Extract the (X, Y) coordinate from the center of the cell holding the provided text.  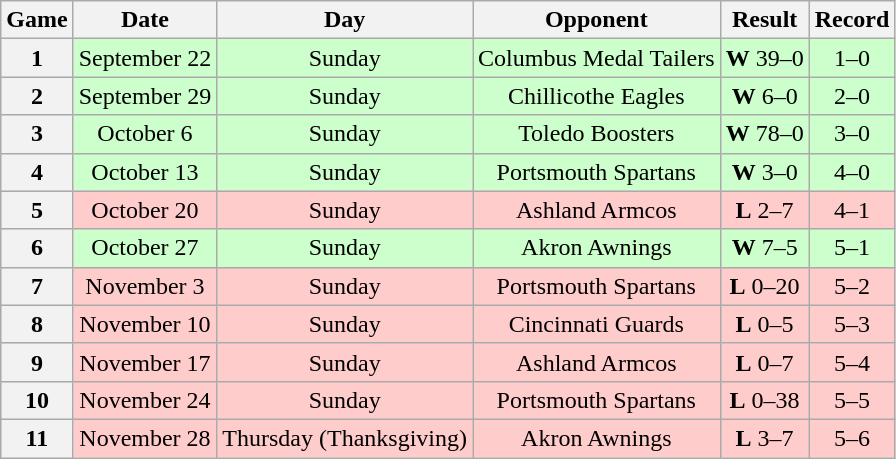
2–0 (852, 96)
W 39–0 (764, 58)
Columbus Medal Tailers (596, 58)
11 (37, 438)
Chillicothe Eagles (596, 96)
L 0–5 (764, 324)
November 28 (145, 438)
October 6 (145, 134)
Opponent (596, 20)
L 0–20 (764, 286)
4–1 (852, 210)
November 17 (145, 362)
October 20 (145, 210)
5–2 (852, 286)
L 3–7 (764, 438)
September 29 (145, 96)
4–0 (852, 172)
Toledo Boosters (596, 134)
Game (37, 20)
3 (37, 134)
5–3 (852, 324)
L 2–7 (764, 210)
September 22 (145, 58)
2 (37, 96)
1–0 (852, 58)
Day (345, 20)
W 78–0 (764, 134)
10 (37, 400)
Cincinnati Guards (596, 324)
4 (37, 172)
W 7–5 (764, 248)
3–0 (852, 134)
5–5 (852, 400)
7 (37, 286)
8 (37, 324)
9 (37, 362)
L 0–38 (764, 400)
1 (37, 58)
5–4 (852, 362)
Date (145, 20)
W 3–0 (764, 172)
November 24 (145, 400)
October 27 (145, 248)
Result (764, 20)
6 (37, 248)
5–6 (852, 438)
Record (852, 20)
L 0–7 (764, 362)
W 6–0 (764, 96)
5–1 (852, 248)
October 13 (145, 172)
5 (37, 210)
Thursday (Thanksgiving) (345, 438)
November 3 (145, 286)
November 10 (145, 324)
